Extract the (X, Y) coordinate from the center of the cell holding the provided text.  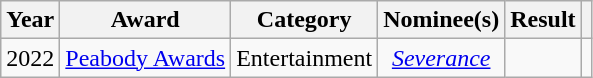
Year (30, 20)
Entertainment (304, 58)
Severance (442, 58)
Nominee(s) (442, 20)
Category (304, 20)
Result (543, 20)
Award (146, 20)
Peabody Awards (146, 58)
2022 (30, 58)
